Pinpoint the cell where the given text exists, returning its [X, Y] midpoint coordinate. 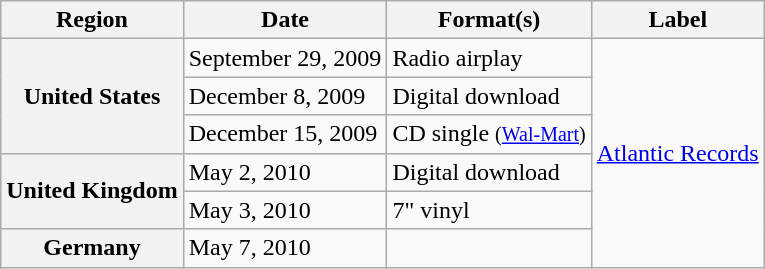
Radio airplay [489, 58]
May 3, 2010 [285, 210]
Germany [92, 248]
Date [285, 20]
May 2, 2010 [285, 172]
December 8, 2009 [285, 96]
CD single (Wal-Mart) [489, 134]
December 15, 2009 [285, 134]
Region [92, 20]
Label [678, 20]
May 7, 2010 [285, 248]
7" vinyl [489, 210]
United Kingdom [92, 191]
United States [92, 96]
September 29, 2009 [285, 58]
Format(s) [489, 20]
Atlantic Records [678, 153]
